Scan for the cell matching the given text and deliver its (X, Y) coordinate at center. 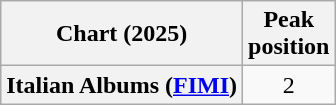
Chart (2025) (122, 34)
2 (289, 85)
Peakposition (289, 34)
Italian Albums (FIMI) (122, 85)
